Identify which cell holds the provided text, then report its [X, Y] central coordinate. 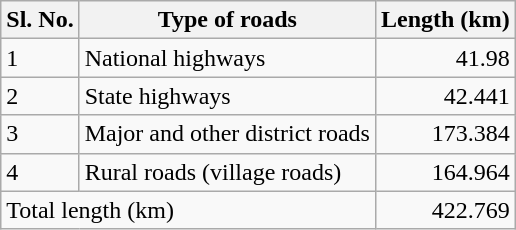
173.384 [445, 134]
1 [40, 58]
Sl. No. [40, 20]
164.964 [445, 172]
42.441 [445, 96]
Type of roads [227, 20]
422.769 [445, 210]
Length (km) [445, 20]
Total length (km) [188, 210]
4 [40, 172]
3 [40, 134]
41.98 [445, 58]
State highways [227, 96]
Rural roads (village roads) [227, 172]
National highways [227, 58]
Major and other district roads [227, 134]
2 [40, 96]
